Return (X, Y) of the center of cell containing provided text 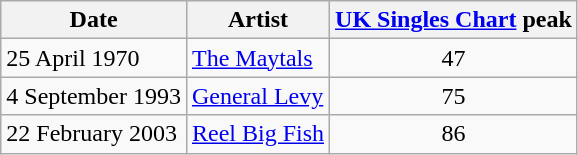
22 February 2003 (94, 134)
86 (454, 134)
Reel Big Fish (258, 134)
UK Singles Chart peak (454, 20)
47 (454, 58)
75 (454, 96)
The Maytals (258, 58)
25 April 1970 (94, 58)
Date (94, 20)
Artist (258, 20)
4 September 1993 (94, 96)
General Levy (258, 96)
